Find where the given text appears and provide that cell's center as [x, y] coordinate. 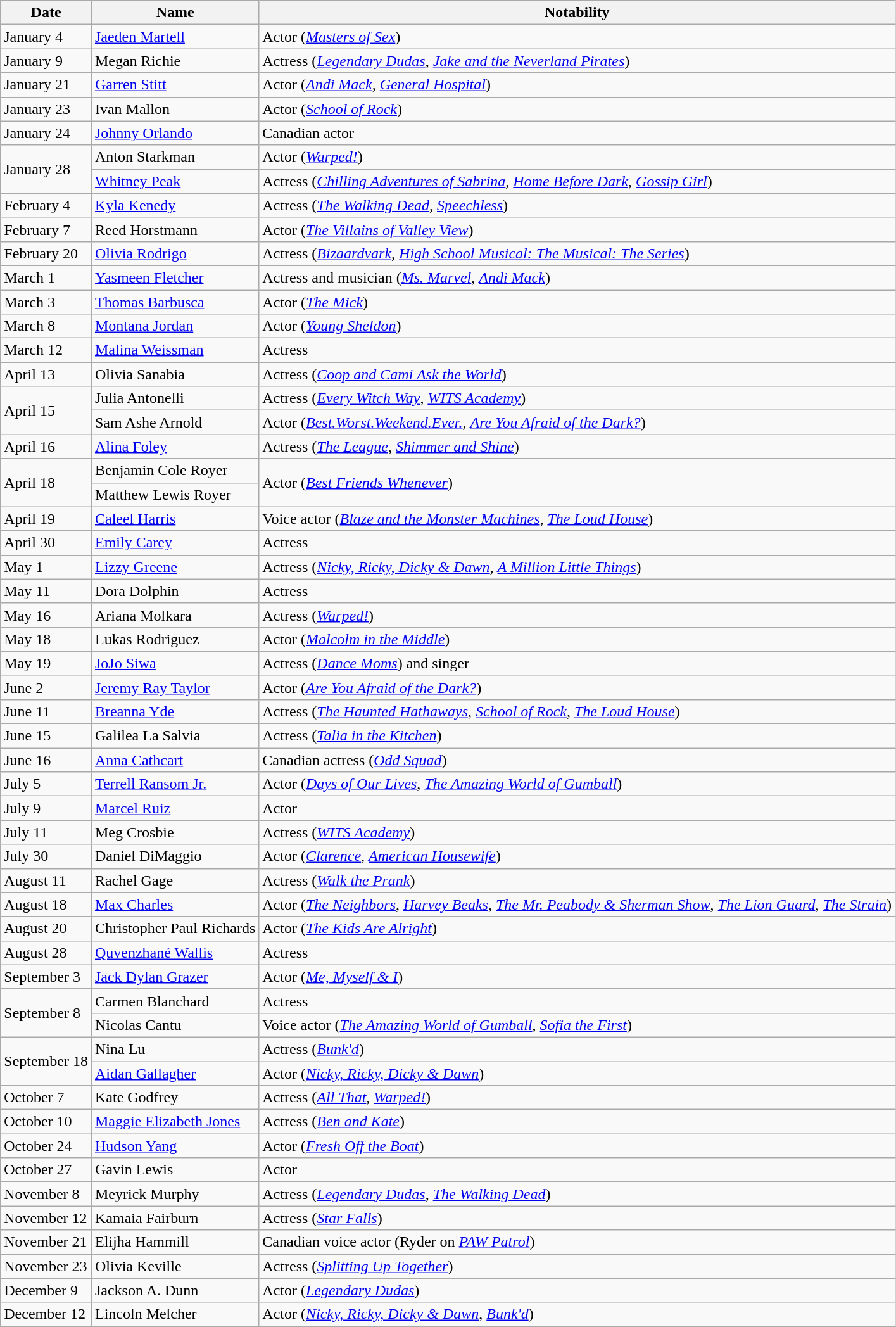
November 12 [46, 1218]
April 13 [46, 374]
April 18 [46, 483]
Actor (Nicky, Ricky, Dicky & Dawn, Bunk'd) [577, 1314]
Actress (The League, Shimmer and Shine) [577, 447]
Alina Foley [175, 447]
October 24 [46, 1146]
Actress (The Haunted Hathaways, School of Rock, The Loud House) [577, 712]
Max Charles [175, 905]
February 4 [46, 205]
Kamaia Fairburn [175, 1218]
Actor (Legendary Dudas) [577, 1290]
June 16 [46, 760]
Dora Dolphin [175, 591]
October 27 [46, 1170]
November 8 [46, 1194]
Olivia Keville [175, 1266]
Whitney Peak [175, 181]
Hudson Yang [175, 1146]
December 9 [46, 1290]
January 23 [46, 109]
December 12 [46, 1314]
Voice actor (The Amazing World of Gumball, Sofia the First) [577, 1025]
Matthew Lewis Royer [175, 495]
April 19 [46, 519]
Actor (The Neighbors, Harvey Beaks, The Mr. Peabody & Sherman Show, The Lion Guard, The Strain) [577, 905]
Benjamin Cole Royer [175, 471]
Thomas Barbusca [175, 302]
June 15 [46, 736]
Actor (Nicky, Ricky, Dicky & Dawn) [577, 1074]
May 16 [46, 615]
Quvenzhané Wallis [175, 953]
Voice actor (Blaze and the Monster Machines, The Loud House) [577, 519]
Actor (The Villains of Valley View) [577, 229]
July 30 [46, 856]
Actor (Best.Worst.Weekend.Ever., Are You Afraid of the Dark?) [577, 422]
Breanna Yde [175, 712]
Actor (Best Friends Whenever) [577, 483]
Jeremy Ray Taylor [175, 687]
May 11 [46, 591]
Actor (Clarence, American Housewife) [577, 856]
March 8 [46, 326]
Name [175, 13]
Actor (The Mick) [577, 302]
Actor (Me, Myself & I) [577, 977]
Jaeden Martell [175, 37]
Daniel DiMaggio [175, 856]
Actor (The Kids Are Alright) [577, 929]
Aidan Gallagher [175, 1074]
Actress (Star Falls) [577, 1218]
Actor (Are You Afraid of the Dark?) [577, 687]
September 8 [46, 1013]
Lincoln Melcher [175, 1314]
Actress (WITS Academy) [577, 832]
Actor (Masters of Sex) [577, 37]
Actress and musician (Ms. Marvel, Andi Mack) [577, 277]
March 1 [46, 277]
Jack Dylan Grazer [175, 977]
Emily Carey [175, 543]
Actress (Nicky, Ricky, Dicky & Dawn, A Million Little Things) [577, 567]
Actress (Bizaardvark, High School Musical: The Musical: The Series) [577, 253]
Actress (Talia in the Kitchen) [577, 736]
Actress (All That, Warped!) [577, 1098]
April 30 [46, 543]
Elijha Hammill [175, 1242]
Actor (Warped!) [577, 157]
Sam Ashe Arnold [175, 422]
Lizzy Greene [175, 567]
Anna Cathcart [175, 760]
Montana Jordan [175, 326]
Nina Lu [175, 1049]
July 9 [46, 808]
Actress (Ben and Kate) [577, 1122]
August 28 [46, 953]
Meyrick Murphy [175, 1194]
Canadian voice actor (Ryder on PAW Patrol) [577, 1242]
Olivia Sanabia [175, 374]
November 23 [46, 1266]
Ivan Mallon [175, 109]
Actress (The Walking Dead, Speechless) [577, 205]
February 20 [46, 253]
March 3 [46, 302]
November 21 [46, 1242]
Actress (Warped!) [577, 615]
Terrell Ransom Jr. [175, 784]
Kyla Kenedy [175, 205]
Yasmeen Fletcher [175, 277]
Garren Stitt [175, 85]
Actor (Young Sheldon) [577, 326]
January 28 [46, 169]
Kate Godfrey [175, 1098]
Rachel Gage [175, 880]
Marcel Ruiz [175, 808]
January 4 [46, 37]
June 2 [46, 687]
July 5 [46, 784]
Actress (Walk the Prank) [577, 880]
Canadian actress (Odd Squad) [577, 760]
April 15 [46, 410]
June 11 [46, 712]
Anton Starkman [175, 157]
JoJo Siwa [175, 663]
April 16 [46, 447]
January 21 [46, 85]
Christopher Paul Richards [175, 929]
Actress (Coop and Cami Ask the World) [577, 374]
January 9 [46, 61]
October 7 [46, 1098]
Notability [577, 13]
Olivia Rodrigo [175, 253]
August 20 [46, 929]
Actress (Every Witch Way, WITS Academy) [577, 398]
Julia Antonelli [175, 398]
May 1 [46, 567]
Meg Crosbie [175, 832]
Actress (Dance Moms) and singer [577, 663]
Actor (Days of Our Lives, The Amazing World of Gumball) [577, 784]
Actor (Malcolm in the Middle) [577, 639]
Actor (School of Rock) [577, 109]
July 11 [46, 832]
Gavin Lewis [175, 1170]
Actress (Legendary Dudas, The Walking Dead) [577, 1194]
Reed Horstmann [175, 229]
Jackson A. Dunn [175, 1290]
Actress (Legendary Dudas, Jake and the Neverland Pirates) [577, 61]
August 18 [46, 905]
Nicolas Cantu [175, 1025]
Actor (Andi Mack, General Hospital) [577, 85]
Johnny Orlando [175, 133]
September 3 [46, 977]
Carmen Blanchard [175, 1001]
February 7 [46, 229]
Actress (Chilling Adventures of Sabrina, Home Before Dark, Gossip Girl) [577, 181]
May 19 [46, 663]
Date [46, 13]
Megan Richie [175, 61]
January 24 [46, 133]
Maggie Elizabeth Jones [175, 1122]
Canadian actor [577, 133]
Actor (Fresh Off the Boat) [577, 1146]
Galilea La Salvia [175, 736]
September 18 [46, 1061]
March 12 [46, 350]
August 11 [46, 880]
Caleel Harris [175, 519]
Lukas Rodriguez [175, 639]
October 10 [46, 1122]
Actress (Bunk'd) [577, 1049]
May 18 [46, 639]
Actress (Splitting Up Together) [577, 1266]
Malina Weissman [175, 350]
Ariana Molkara [175, 615]
